Determine the [X, Y] coordinate at the center of the cell enclosing the given text.  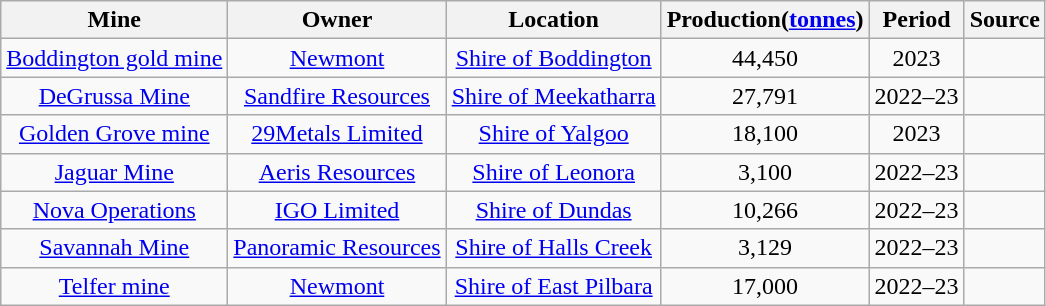
17,000 [765, 286]
Golden Grove mine [114, 134]
29Metals Limited [337, 134]
Shire of Meekatharra [554, 96]
Nova Operations [114, 210]
Shire of East Pilbara [554, 286]
Location [554, 20]
Savannah Mine [114, 248]
Aeris Resources [337, 172]
Boddington gold mine [114, 58]
Panoramic Resources [337, 248]
3,129 [765, 248]
Shire of Halls Creek [554, 248]
Owner [337, 20]
Telfer mine [114, 286]
Shire of Dundas [554, 210]
Shire of Yalgoo [554, 134]
Shire of Boddington [554, 58]
DeGrussa Mine [114, 96]
Sandfire Resources [337, 96]
3,100 [765, 172]
18,100 [765, 134]
44,450 [765, 58]
27,791 [765, 96]
IGO Limited [337, 210]
10,266 [765, 210]
Production(tonnes) [765, 20]
Mine [114, 20]
Jaguar Mine [114, 172]
Shire of Leonora [554, 172]
Period [916, 20]
Source [1004, 20]
